Detect which cell encompasses the target text, then output its [X, Y] center coordinate. 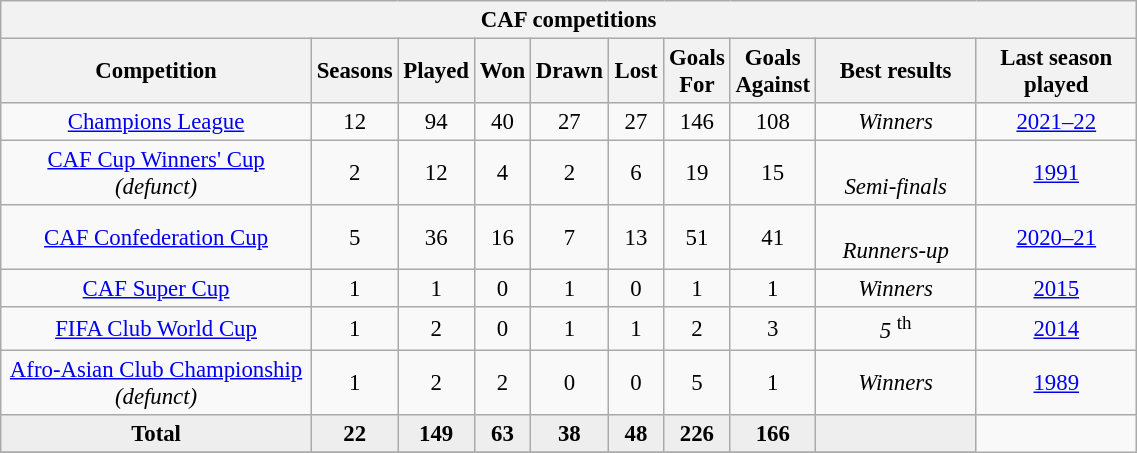
CAF Confederation Cup [156, 238]
13 [636, 238]
108 [772, 122]
2015 [1056, 289]
CAF Super Cup [156, 289]
6 [636, 174]
15 [772, 174]
51 [697, 238]
48 [636, 433]
226 [697, 433]
Won [502, 72]
19 [697, 174]
63 [502, 433]
CAF Cup Winners' Cup (defunct) [156, 174]
Semi-finals [896, 174]
Total [156, 433]
Played [436, 72]
Runners-up [896, 238]
FIFA Club World Cup [156, 329]
Drawn [570, 72]
4 [502, 174]
16 [502, 238]
3 [772, 329]
149 [436, 433]
Champions League [156, 122]
1989 [1056, 382]
1991 [1056, 174]
40 [502, 122]
146 [697, 122]
Competition [156, 72]
2014 [1056, 329]
Goals For [697, 72]
Lost [636, 72]
36 [436, 238]
Last season played [1056, 72]
22 [354, 433]
Goals Against [772, 72]
Seasons [354, 72]
Best results [896, 72]
41 [772, 238]
38 [570, 433]
7 [570, 238]
2020–21 [1056, 238]
Afro-Asian Club Championship (defunct) [156, 382]
94 [436, 122]
2021–22 [1056, 122]
CAF competitions [569, 20]
166 [772, 433]
5 th [896, 329]
